Capture the cell that displays the provided text and extract its (x, y) central coordinate. 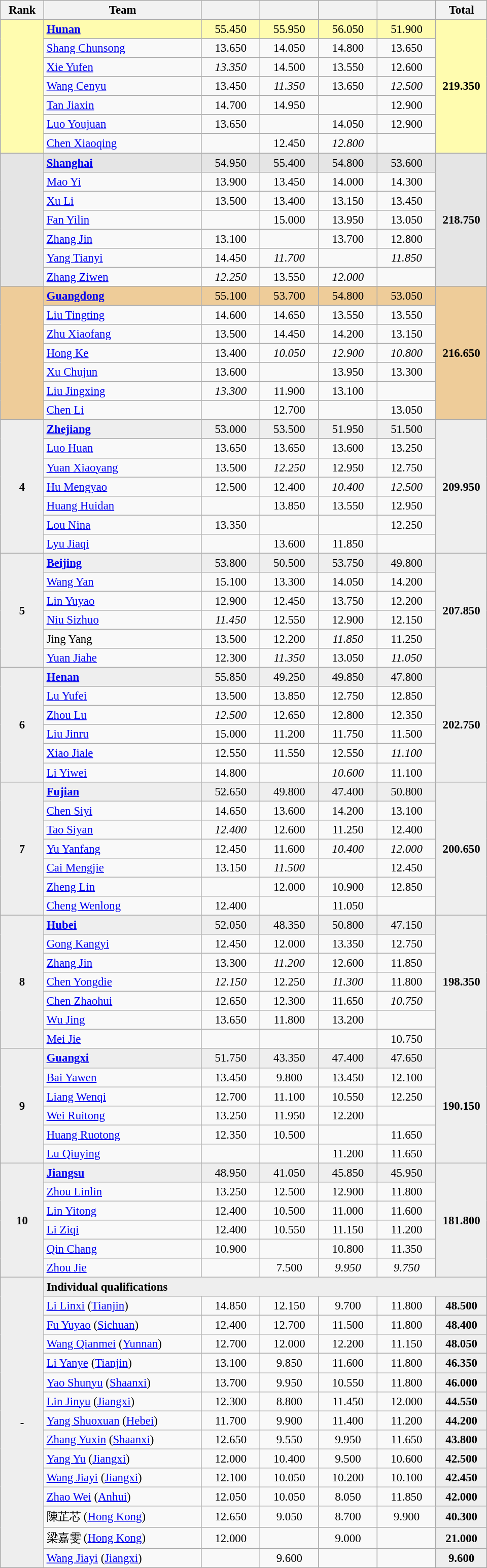
219.350 (462, 86)
Zhang Yuxin (Shaanxi) (123, 1439)
Jiangsu (123, 1173)
10.100 (407, 1478)
Zheng Lin (123, 887)
9.500 (348, 1458)
Jing Yang (123, 639)
Lin Jinyu (Jiangxi) (123, 1401)
47.650 (407, 1059)
Guangxi (123, 1059)
Li Linxi (Tianjin) (123, 1306)
53.750 (348, 563)
Zhejiang (123, 429)
202.750 (462, 725)
48.050 (462, 1344)
11.900 (290, 391)
15.100 (231, 582)
50.500 (290, 563)
Luo Huan (123, 449)
11.000 (348, 1211)
42.000 (462, 1497)
47.800 (407, 677)
11.750 (348, 735)
Chen Zhaohui (123, 1001)
Mao Yi (123, 181)
Xu Chujun (123, 372)
Hubei (123, 925)
Li Ziqi (123, 1230)
48.350 (290, 925)
梁嘉雯 (Hong Kong) (123, 1538)
55.950 (290, 29)
Cai Mengjie (123, 868)
Cheng Wenlong (123, 906)
Chen Siyi (123, 811)
218.750 (462, 220)
Chen Xiaoqing (123, 143)
45.950 (407, 1173)
6 (22, 725)
55.400 (290, 163)
53.000 (231, 429)
Lou Nina (123, 525)
Liang Wenqi (123, 1097)
Luo Youjuan (123, 124)
53.500 (290, 429)
200.650 (462, 849)
53.700 (290, 296)
56.050 (348, 29)
21.000 (462, 1538)
Lu Qiuying (123, 1154)
Rank (22, 10)
Li Yanye (Tianjin) (123, 1363)
Hunan (123, 29)
42.450 (462, 1478)
Tao Siyan (123, 829)
Xu Li (123, 201)
181.800 (462, 1220)
7 (22, 849)
48.500 (462, 1306)
Hu Mengyao (123, 487)
53.050 (407, 296)
9.550 (290, 1439)
7.500 (290, 1268)
Xie Yufen (123, 67)
9.850 (290, 1363)
53.800 (231, 563)
11.950 (290, 1115)
9 (22, 1106)
43.350 (290, 1059)
10 (22, 1220)
46.350 (462, 1363)
Fan Yilin (123, 220)
14.600 (231, 315)
Yang Shuoxuan (Hebei) (123, 1420)
Wang Yan (123, 582)
Yang Tianyi (123, 258)
Guangdong (123, 296)
13.750 (348, 601)
Wang Cenyu (123, 86)
Qin Chang (123, 1249)
48.400 (462, 1325)
8.050 (348, 1497)
Liu Jinru (123, 735)
198.350 (462, 981)
Shanghai (123, 163)
Lu Yufei (123, 696)
Zhou Lu (123, 715)
Lin Yitong (123, 1211)
Yuan Xiaoyang (123, 467)
Niu Sizhuo (123, 620)
Gong Kangyi (123, 944)
Team (123, 10)
13.900 (231, 181)
55.450 (231, 29)
Henan (123, 677)
44.200 (462, 1420)
Bai Yawen (123, 1077)
51.900 (407, 29)
209.950 (462, 487)
Lin Yuyao (123, 601)
Li Yiwei (123, 773)
41.050 (290, 1173)
Yuan Jiahe (123, 658)
49.850 (348, 677)
49.250 (290, 677)
55.850 (231, 677)
Wei Ruitong (123, 1115)
14.000 (348, 181)
51.500 (407, 429)
Zhu Xiaofang (123, 334)
Tan Jiaxin (123, 105)
Wang Qianmei (Yunnan) (123, 1344)
Liu Tingting (123, 315)
Huang Huidan (123, 505)
Wu Jing (123, 1020)
52.050 (231, 925)
8 (22, 981)
8.800 (290, 1401)
Zhao Wei (Anhui) (123, 1497)
Zhou Jie (123, 1268)
Total (462, 10)
Mei Jie (123, 1039)
42.500 (462, 1458)
Huang Ruotong (123, 1135)
Lyu Jiaqi (123, 544)
Yao Shunyu (Shaanxi) (123, 1382)
46.000 (462, 1382)
Hong Ke (123, 353)
Yang Yu (Jiangxi) (123, 1458)
52.650 (231, 791)
Liu Jingxing (123, 391)
53.600 (407, 163)
Zhou Linlin (123, 1192)
11.300 (348, 982)
Yu Yanfang (123, 849)
陳芷芯 (Hong Kong) (123, 1517)
14.950 (290, 105)
9.800 (290, 1077)
Zhang Ziwen (123, 277)
9.750 (407, 1268)
45.850 (348, 1173)
14.700 (231, 105)
Chen Li (123, 410)
216.650 (462, 353)
Fujian (123, 791)
Shang Chunsong (123, 48)
12.050 (231, 1497)
40.300 (462, 1517)
44.550 (462, 1401)
11.550 (290, 753)
14.850 (231, 1306)
9.700 (348, 1306)
55.100 (231, 296)
43.800 (462, 1439)
- (22, 1423)
48.950 (231, 1173)
4 (22, 487)
207.850 (462, 610)
10.200 (348, 1478)
Fu Yuyao (Sichuan) (123, 1325)
190.150 (462, 1106)
51.950 (348, 429)
9.050 (290, 1517)
11.400 (348, 1420)
54.950 (231, 163)
47.150 (407, 925)
Beijing (123, 563)
14.500 (290, 67)
Chen Yongdie (123, 982)
14.300 (407, 181)
Individual qualifications (265, 1287)
8.700 (348, 1517)
13.200 (348, 1020)
5 (22, 610)
Xiao Jiale (123, 753)
9.000 (348, 1538)
51.750 (231, 1059)
